Identify which cell holds the provided text, then report its [X, Y] central coordinate. 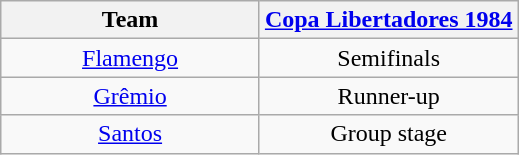
Team [130, 20]
Copa Libertadores 1984 [388, 20]
Santos [130, 134]
Flamengo [130, 58]
Grêmio [130, 96]
Group stage [388, 134]
Runner-up [388, 96]
Semifinals [388, 58]
